Provide the [x, y] coordinate of the cell's center where the given text is located.  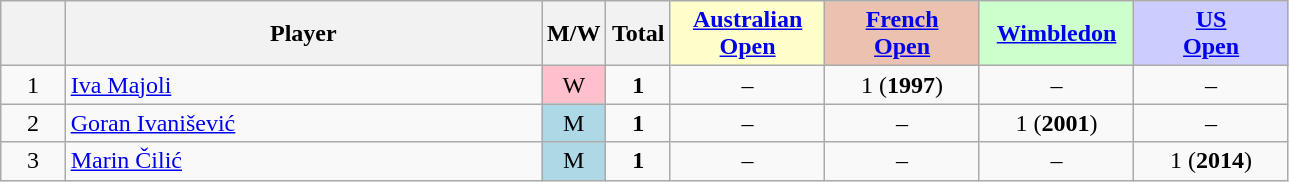
M/W [574, 34]
US Open [1212, 34]
French Open [902, 34]
1 (1997) [902, 85]
1 (2001) [1056, 123]
Australian Open [747, 34]
Total [638, 34]
Iva Majoli [303, 85]
W [574, 85]
2 [33, 123]
Goran Ivanišević [303, 123]
Wimbledon [1056, 34]
Marin Čilić [303, 161]
1 (2014) [1212, 161]
3 [33, 161]
Player [303, 34]
